Return the (X, Y) coordinate for the center point of the cell that contains the specified text.  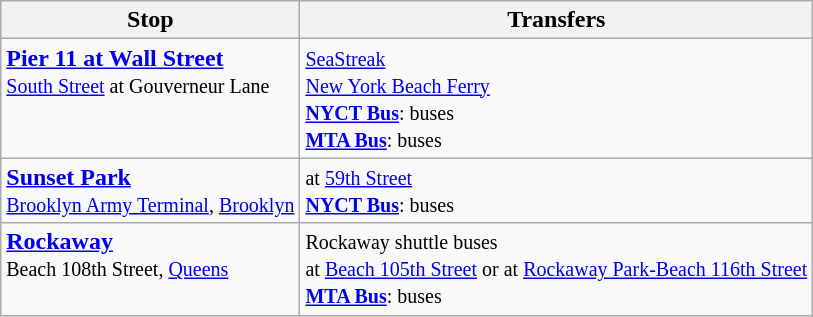
Sunset ParkBrooklyn Army Terminal, Brooklyn (150, 190)
at 59th StreetNYCT Bus: buses (556, 190)
Stop (150, 20)
RockawayBeach 108th Street, Queens (150, 269)
Pier 11 at Wall StreetSouth Street at Gouverneur Lane (150, 98)
Transfers (556, 20)
Rockaway shuttle buses at Beach 105th Street or at Rockaway Park-Beach 116th StreetMTA Bus: buses (556, 269)
SeaStreakNew York Beach FerryNYCT Bus: buses MTA Bus: buses (556, 98)
